Find where the given text appears and provide that cell's center as (x, y) coordinate. 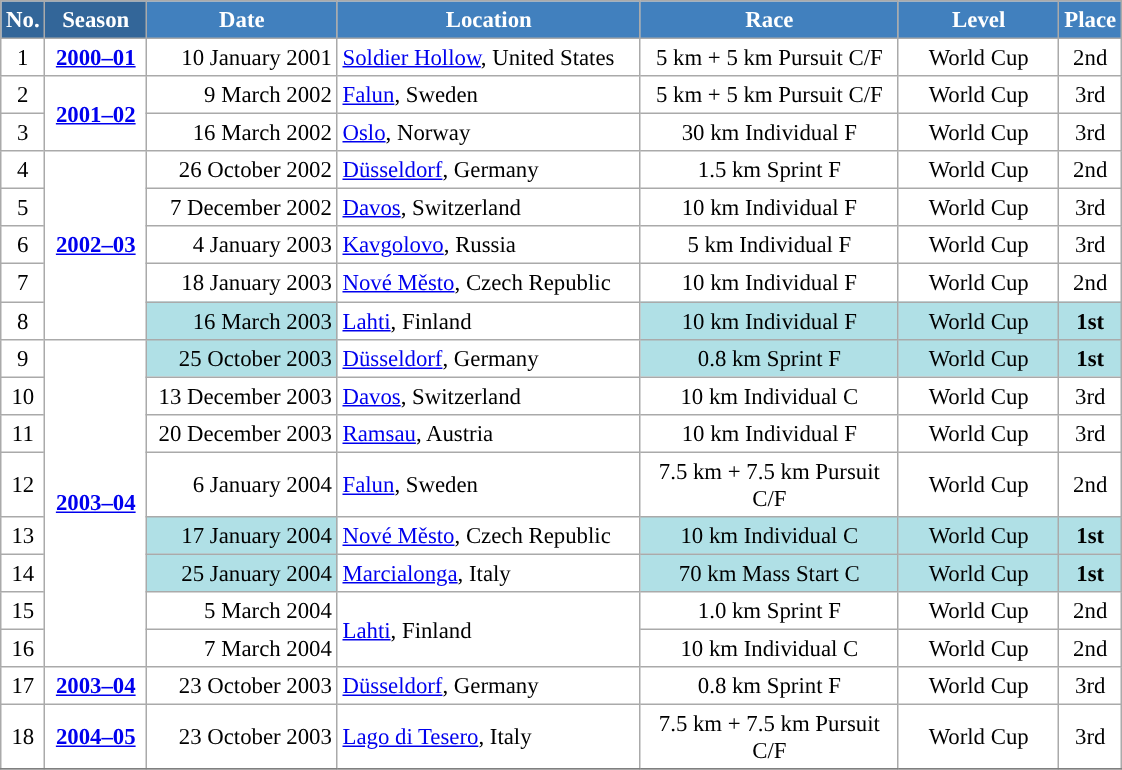
6 January 2004 (242, 484)
16 March 2002 (242, 133)
3 (23, 133)
30 km Individual F (769, 133)
Soldier Hollow, United States (488, 58)
No. (23, 20)
2000–01 (96, 58)
4 (23, 170)
Level (978, 20)
15 (23, 611)
17 January 2004 (242, 536)
25 January 2004 (242, 573)
Ramsau, Austria (488, 433)
11 (23, 433)
5 km Individual F (769, 245)
2004–05 (96, 738)
7 March 2004 (242, 648)
17 (23, 686)
Location (488, 20)
16 March 2003 (242, 321)
Marcialonga, Italy (488, 573)
Lago di Tesero, Italy (488, 738)
Race (769, 20)
26 October 2002 (242, 170)
13 December 2003 (242, 396)
12 (23, 484)
14 (23, 573)
7 (23, 283)
25 October 2003 (242, 358)
Kavgolovo, Russia (488, 245)
Place (1090, 20)
18 (23, 738)
2001–02 (96, 114)
Date (242, 20)
18 January 2003 (242, 283)
10 (23, 396)
10 January 2001 (242, 58)
7 December 2002 (242, 208)
5 March 2004 (242, 611)
Season (96, 20)
70 km Mass Start C (769, 573)
1.5 km Sprint F (769, 170)
4 January 2003 (242, 245)
16 (23, 648)
Oslo, Norway (488, 133)
8 (23, 321)
1.0 km Sprint F (769, 611)
13 (23, 536)
2002–03 (96, 245)
20 December 2003 (242, 433)
9 March 2002 (242, 95)
6 (23, 245)
1 (23, 58)
5 (23, 208)
9 (23, 358)
2 (23, 95)
